From the cell containing the given text, extract its center point as [x, y] coordinate. 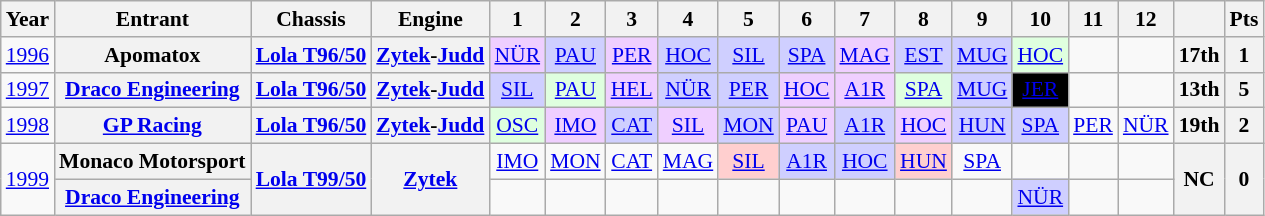
OSC [517, 126]
1996 [28, 55]
10 [1040, 19]
4 [688, 19]
Zytek [430, 180]
1998 [28, 126]
Pts [1244, 19]
13th [1200, 90]
EST [924, 55]
Monaco Motorsport [152, 162]
1997 [28, 90]
6 [807, 19]
7 [864, 19]
Engine [430, 19]
11 [1093, 19]
Year [28, 19]
9 [982, 19]
8 [924, 19]
Chassis [312, 19]
0 [1244, 180]
Lola T99/50 [312, 180]
3 [632, 19]
JER [1040, 90]
17th [1200, 55]
Entrant [152, 19]
GP Racing [152, 126]
Apomatox [152, 55]
1999 [28, 180]
19th [1200, 126]
NC [1200, 180]
HEL [632, 90]
12 [1146, 19]
